Output the (X, Y) coordinate of the center of the cell containing the given text.  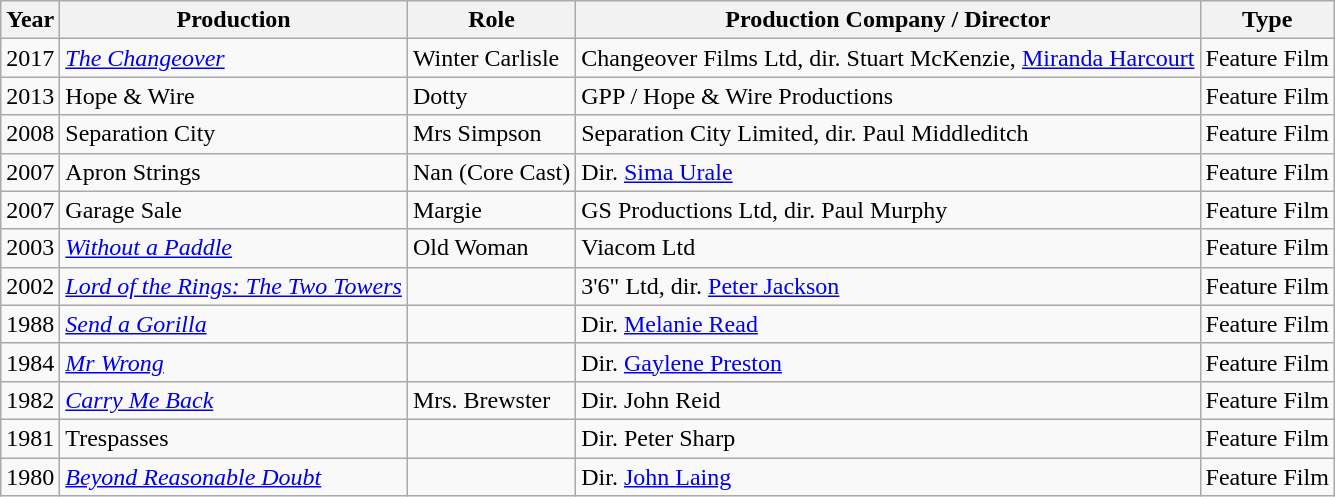
Dir. John Laing (888, 477)
Winter Carlisle (491, 58)
Trespasses (234, 438)
1988 (30, 324)
Year (30, 20)
Garage Sale (234, 210)
2017 (30, 58)
Send a Gorilla (234, 324)
Type (1267, 20)
Mrs Simpson (491, 134)
GPP / Hope & Wire Productions (888, 96)
Dir. Peter Sharp (888, 438)
Production (234, 20)
Mr Wrong (234, 362)
1984 (30, 362)
2003 (30, 248)
Apron Strings (234, 172)
2013 (30, 96)
Viacom Ltd (888, 248)
Hope & Wire (234, 96)
Lord of the Rings: The Two Towers (234, 286)
Changeover Films Ltd, dir. Stuart McKenzie, Miranda Harcourt (888, 58)
Margie (491, 210)
Nan (Core Cast) (491, 172)
GS Productions Ltd, dir. Paul Murphy (888, 210)
2008 (30, 134)
1980 (30, 477)
Beyond Reasonable Doubt (234, 477)
3'6" Ltd, dir. Peter Jackson (888, 286)
Dir. Gaylene Preston (888, 362)
1981 (30, 438)
The Changeover (234, 58)
2002 (30, 286)
Production Company / Director (888, 20)
Dir. Sima Urale (888, 172)
Carry Me Back (234, 400)
1982 (30, 400)
Dotty (491, 96)
Mrs. Brewster (491, 400)
Role (491, 20)
Without a Paddle (234, 248)
Separation City (234, 134)
Old Woman (491, 248)
Dir. John Reid (888, 400)
Separation City Limited, dir. Paul Middleditch (888, 134)
Dir. Melanie Read (888, 324)
